Return the [X, Y] coordinate for the center point of the cell that contains the specified text.  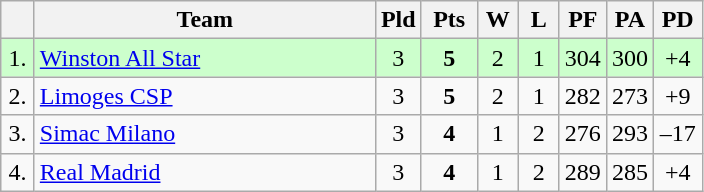
293 [630, 134]
2. [18, 96]
L [538, 20]
PD [678, 20]
W [498, 20]
Winston All Star [204, 58]
+9 [678, 96]
282 [582, 96]
4. [18, 172]
PA [630, 20]
3. [18, 134]
Limoges CSP [204, 96]
273 [630, 96]
Team [204, 20]
Pts [449, 20]
276 [582, 134]
289 [582, 172]
PF [582, 20]
285 [630, 172]
300 [630, 58]
Real Madrid [204, 172]
304 [582, 58]
Pld [398, 20]
–17 [678, 134]
Simac Milano [204, 134]
1. [18, 58]
